From the cell containing the given text, extract its center point as (X, Y) coordinate. 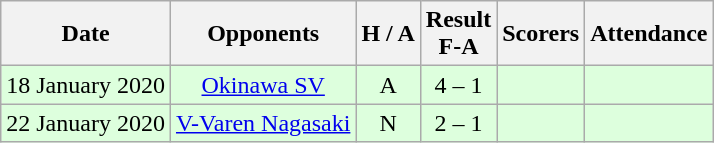
Okinawa SV (262, 85)
N (388, 123)
2 – 1 (458, 123)
Date (86, 34)
18 January 2020 (86, 85)
Opponents (262, 34)
ResultF-A (458, 34)
H / A (388, 34)
4 – 1 (458, 85)
A (388, 85)
V-Varen Nagasaki (262, 123)
Attendance (649, 34)
22 January 2020 (86, 123)
Scorers (541, 34)
